Capture the cell that displays the provided text and extract its (X, Y) central coordinate. 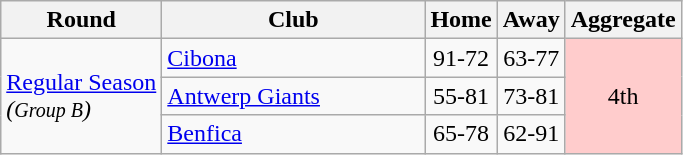
63-77 (531, 58)
55-81 (461, 96)
Home (461, 20)
Antwerp Giants (294, 96)
4th (623, 96)
62-91 (531, 134)
73-81 (531, 96)
91-72 (461, 58)
Aggregate (623, 20)
Benfica (294, 134)
65-78 (461, 134)
Regular Season(Group B) (82, 96)
Club (294, 20)
Cibona (294, 58)
Round (82, 20)
Away (531, 20)
